Return the [X, Y] coordinate for the center point of the cell that contains the specified text.  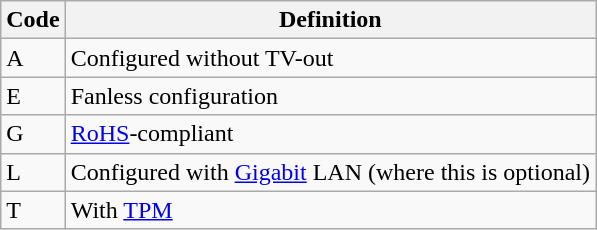
Configured without TV-out [330, 58]
Configured with Gigabit LAN (where this is optional) [330, 172]
E [33, 96]
G [33, 134]
Definition [330, 20]
T [33, 210]
Fanless configuration [330, 96]
Code [33, 20]
With TPM [330, 210]
L [33, 172]
RoHS-compliant [330, 134]
A [33, 58]
